Locate the cell with the specified text and output its [x, y] center coordinate. 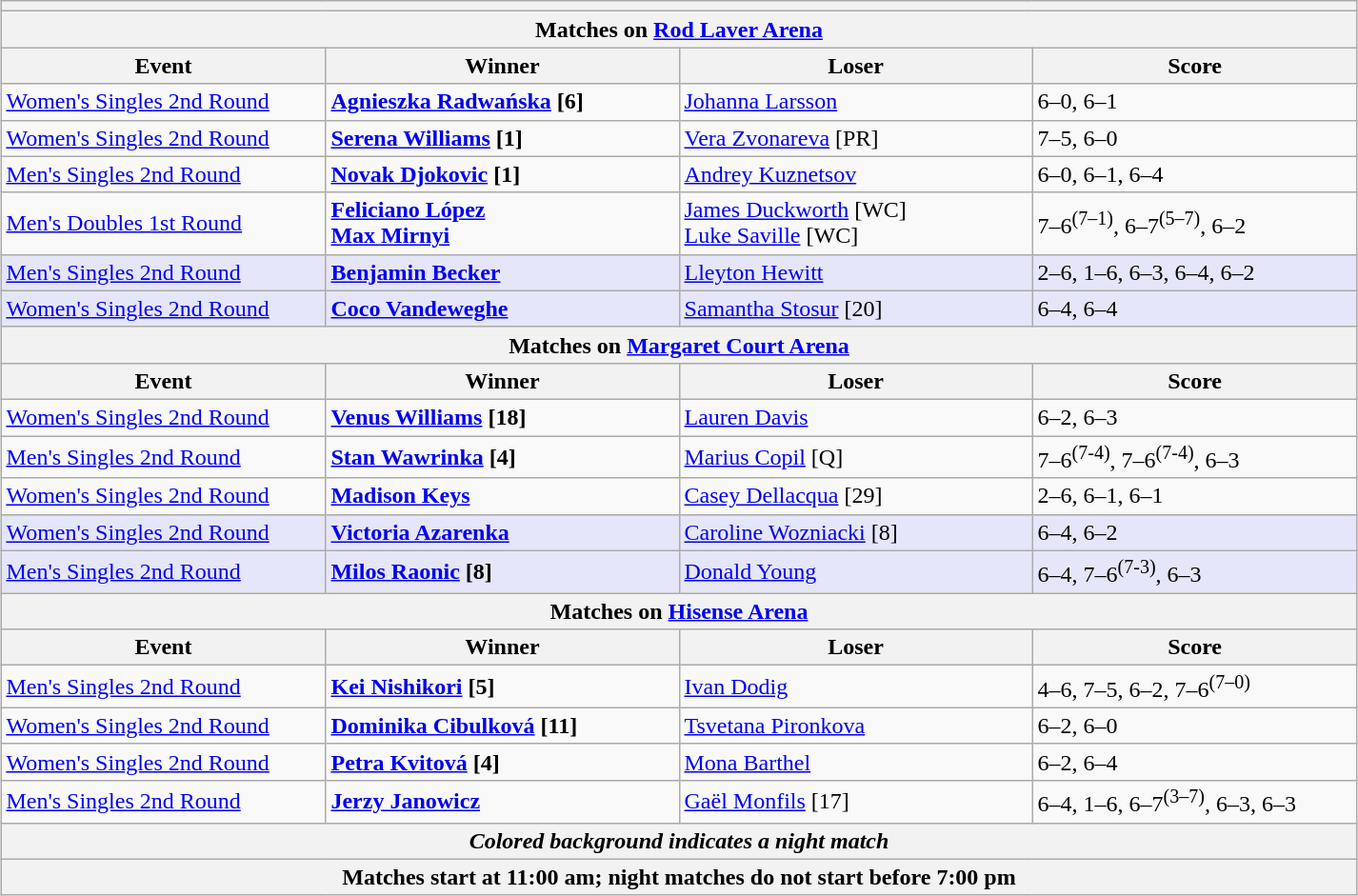
Jerzy Janowicz [503, 802]
Coco Vandeweghe [503, 309]
Marius Copil [Q] [855, 457]
6–2, 6–4 [1194, 762]
6–4, 6–4 [1194, 309]
Milos Raonic [8] [503, 571]
Men's Doubles 1st Round [164, 223]
Samantha Stosur [20] [855, 309]
2–6, 6–1, 6–1 [1194, 496]
Tsvetana Pironkova [855, 726]
7–6(7–1), 6–7(5–7), 6–2 [1194, 223]
Caroline Wozniacki [8] [855, 532]
2–6, 1–6, 6–3, 6–4, 6–2 [1194, 272]
Petra Kvitová [4] [503, 762]
7–6(7-4), 7–6(7-4), 6–3 [1194, 457]
Andrey Kuznetsov [855, 174]
Stan Wawrinka [4] [503, 457]
6–4, 6–2 [1194, 532]
Victoria Azarenka [503, 532]
Novak Djokovic [1] [503, 174]
6–2, 6–3 [1194, 417]
Serena Williams [1] [503, 138]
Feliciano López Max Mirnyi [503, 223]
Mona Barthel [855, 762]
4–6, 7–5, 6–2, 7–6(7–0) [1194, 687]
6–4, 7–6(7-3), 6–3 [1194, 571]
Kei Nishikori [5] [503, 687]
Donald Young [855, 571]
Matches start at 11:00 am; night matches do not start before 7:00 pm [679, 877]
6–2, 6–0 [1194, 726]
7–5, 6–0 [1194, 138]
Casey Dellacqua [29] [855, 496]
Dominika Cibulková [11] [503, 726]
Ivan Dodig [855, 687]
Lauren Davis [855, 417]
Lleyton Hewitt [855, 272]
6–4, 1–6, 6–7(3–7), 6–3, 6–3 [1194, 802]
6–0, 6–1, 6–4 [1194, 174]
Colored background indicates a night match [679, 841]
6–0, 6–1 [1194, 102]
Johanna Larsson [855, 102]
Matches on Hisense Arena [679, 611]
Agnieszka Radwańska [6] [503, 102]
Madison Keys [503, 496]
Venus Williams [18] [503, 417]
Gaël Monfils [17] [855, 802]
Matches on Margaret Court Arena [679, 345]
James Duckworth [WC] Luke Saville [WC] [855, 223]
Matches on Rod Laver Arena [679, 30]
Vera Zvonareva [PR] [855, 138]
Benjamin Becker [503, 272]
